Determine the (x, y) coordinate at the center of the cell enclosing the given text.  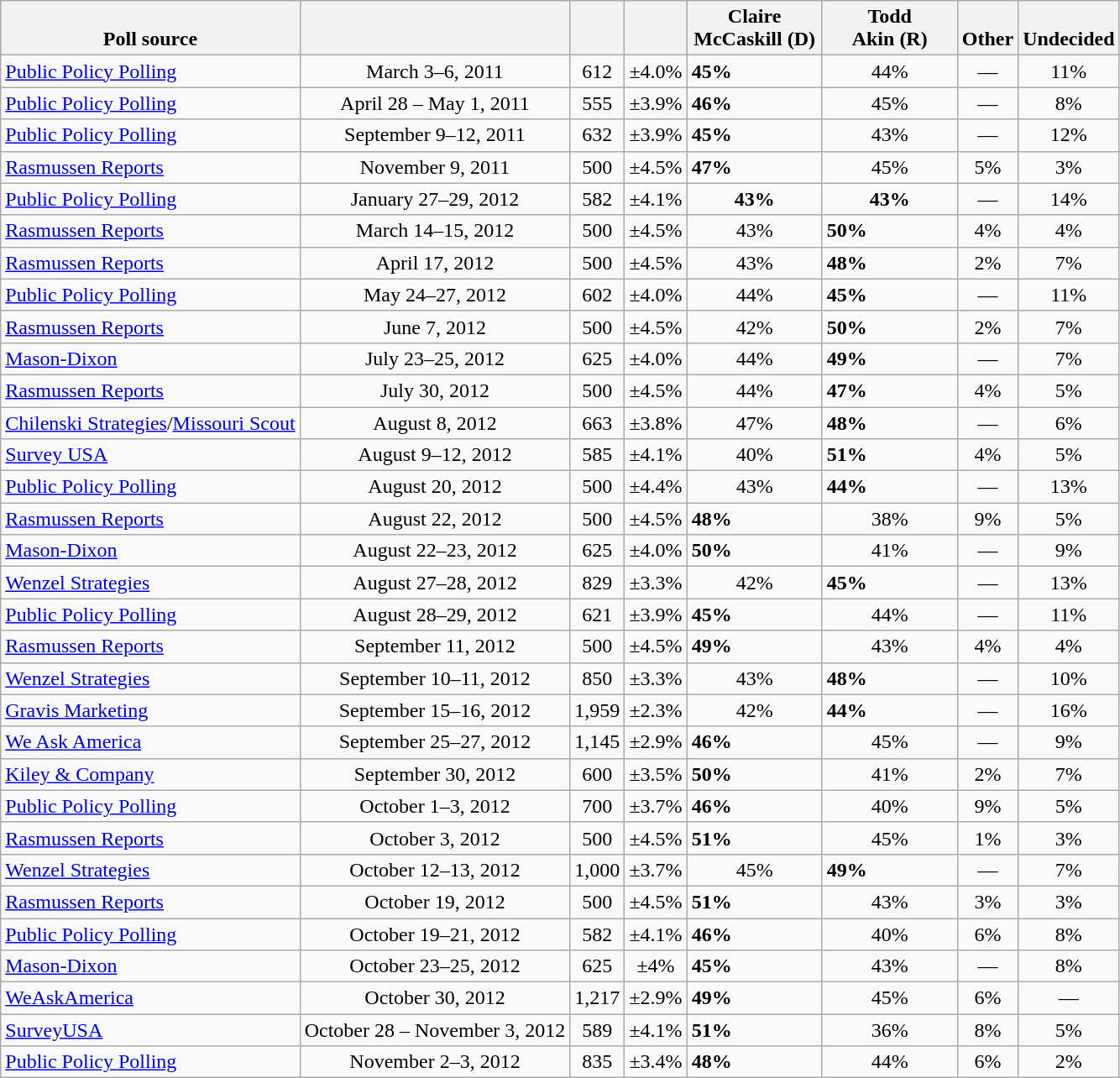
October 3, 2012 (435, 838)
WeAskAmerica (150, 998)
1,959 (598, 710)
September 10–11, 2012 (435, 678)
10% (1069, 678)
July 23–25, 2012 (435, 358)
589 (598, 1030)
±4% (656, 966)
November 2–3, 2012 (435, 1062)
We Ask America (150, 742)
August 8, 2012 (435, 422)
663 (598, 422)
38% (890, 519)
835 (598, 1062)
ClaireMcCaskill (D) (754, 29)
March 3–6, 2011 (435, 71)
±3.5% (656, 774)
Survey USA (150, 455)
612 (598, 71)
555 (598, 103)
June 7, 2012 (435, 327)
September 25–27, 2012 (435, 742)
1,217 (598, 998)
1,000 (598, 870)
±4.4% (656, 487)
August 27–28, 2012 (435, 583)
April 17, 2012 (435, 263)
Gravis Marketing (150, 710)
12% (1069, 135)
September 9–12, 2011 (435, 135)
August 20, 2012 (435, 487)
14% (1069, 199)
Undecided (1069, 29)
January 27–29, 2012 (435, 199)
September 11, 2012 (435, 646)
July 30, 2012 (435, 390)
829 (598, 583)
16% (1069, 710)
36% (890, 1030)
August 22–23, 2012 (435, 551)
Poll source (150, 29)
April 28 – May 1, 2011 (435, 103)
850 (598, 678)
August 28–29, 2012 (435, 615)
Kiley & Company (150, 774)
621 (598, 615)
March 14–15, 2012 (435, 231)
602 (598, 295)
October 28 – November 3, 2012 (435, 1030)
November 9, 2011 (435, 167)
Other (987, 29)
Chilenski Strategies/Missouri Scout (150, 422)
1% (987, 838)
October 23–25, 2012 (435, 966)
SurveyUSA (150, 1030)
ToddAkin (R) (890, 29)
±3.8% (656, 422)
±3.4% (656, 1062)
1,145 (598, 742)
September 15–16, 2012 (435, 710)
600 (598, 774)
October 19–21, 2012 (435, 934)
September 30, 2012 (435, 774)
700 (598, 806)
August 22, 2012 (435, 519)
632 (598, 135)
October 19, 2012 (435, 902)
October 30, 2012 (435, 998)
±2.3% (656, 710)
585 (598, 455)
August 9–12, 2012 (435, 455)
October 12–13, 2012 (435, 870)
May 24–27, 2012 (435, 295)
October 1–3, 2012 (435, 806)
